From the cell containing the given text, extract its center point as (X, Y) coordinate. 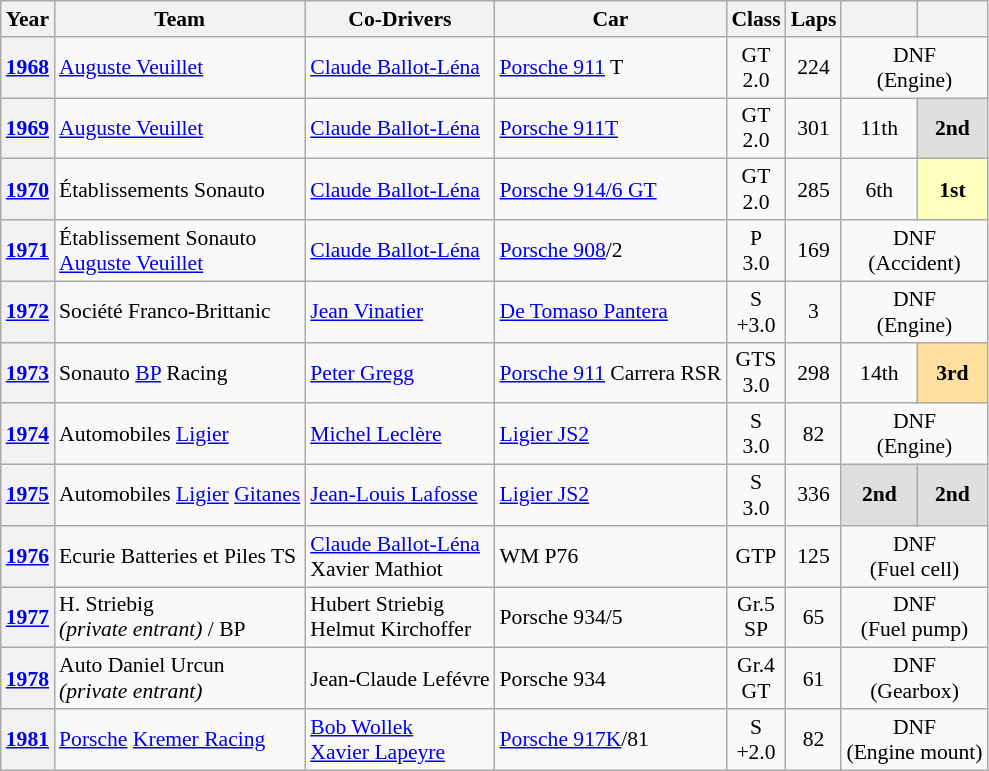
Gr.4GT (756, 678)
1968 (28, 68)
GTP (756, 556)
Team (180, 19)
3 (814, 312)
DNF(Accident) (914, 250)
Class (756, 19)
DNF(Fuel cell) (914, 556)
1977 (28, 618)
169 (814, 250)
Porsche Kremer Racing (180, 740)
Porsche 911 Carrera RSR (611, 372)
Automobiles Ligier Gitanes (180, 496)
336 (814, 496)
S+3.0 (756, 312)
Co-Drivers (400, 19)
11th (879, 128)
Porsche 908/2 (611, 250)
Michel Leclère (400, 434)
Car (611, 19)
14th (879, 372)
Porsche 911 T (611, 68)
Porsche 917K/81 (611, 740)
Porsche 911T (611, 128)
65 (814, 618)
1972 (28, 312)
1974 (28, 434)
1971 (28, 250)
Porsche 934/5 (611, 618)
DNF(Gearbox) (914, 678)
1976 (28, 556)
Sonauto BP Racing (180, 372)
298 (814, 372)
Ecurie Batteries et Piles TS (180, 556)
Automobiles Ligier (180, 434)
301 (814, 128)
Porsche 914/6 GT (611, 190)
Porsche 934 (611, 678)
S+2.0 (756, 740)
Peter Gregg (400, 372)
1970 (28, 190)
Jean-Louis Lafosse (400, 496)
Auto Daniel Urcun(private entrant) (180, 678)
H. Striebig(private entrant) / BP (180, 618)
DNF(Engine mount) (914, 740)
3rd (952, 372)
Claude Ballot-Léna Xavier Mathiot (400, 556)
1981 (28, 740)
6th (879, 190)
DNF(Fuel pump) (914, 618)
Hubert Striebig Helmut Kirchoffer (400, 618)
125 (814, 556)
De Tomaso Pantera (611, 312)
Laps (814, 19)
Gr.5SP (756, 618)
1st (952, 190)
Jean Vinatier (400, 312)
Jean-Claude Lefévre (400, 678)
61 (814, 678)
Bob Wollek Xavier Lapeyre (400, 740)
Établissement Sonauto Auguste Veuillet (180, 250)
Year (28, 19)
285 (814, 190)
1978 (28, 678)
Société Franco-Brittanic (180, 312)
1973 (28, 372)
224 (814, 68)
GTS3.0 (756, 372)
P3.0 (756, 250)
WM P76 (611, 556)
1975 (28, 496)
1969 (28, 128)
Établissements Sonauto (180, 190)
